Return the (X, Y) coordinate for the center point of the cell that contains the specified text.  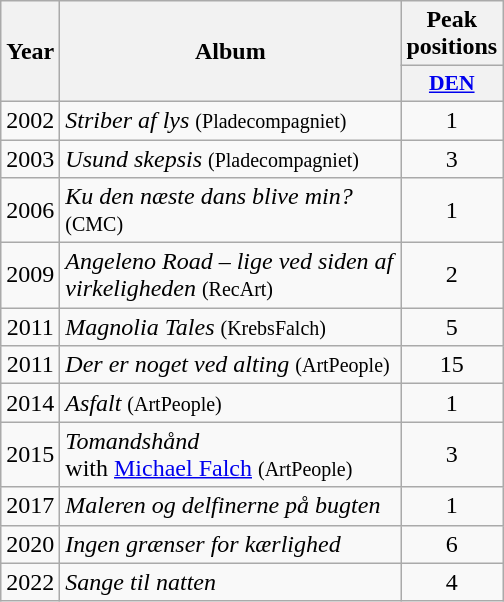
2015 (30, 454)
5 (452, 327)
Striber af lys (Pladecompagniet) (230, 120)
DEN (452, 84)
2020 (30, 544)
Year (30, 52)
Album (230, 52)
4 (452, 582)
2003 (30, 159)
Magnolia Tales (KrebsFalch) (230, 327)
15 (452, 365)
2014 (30, 403)
2 (452, 276)
2009 (30, 276)
Tomandshåndwith Michael Falch (ArtPeople) (230, 454)
2002 (30, 120)
2022 (30, 582)
Asfalt (ArtPeople) (230, 403)
2006 (30, 210)
Peak positions (452, 34)
Usund skepsis (Pladecompagniet) (230, 159)
6 (452, 544)
Der er noget ved alting (ArtPeople) (230, 365)
Maleren og delfinerne på bugten (230, 506)
Ingen grænser for kærlighed (230, 544)
Angeleno Road – lige ved siden af virkeligheden (RecArt) (230, 276)
Ku den næste dans blive min? (CMC) (230, 210)
2017 (30, 506)
Sange til natten (230, 582)
